Return the (X, Y) coordinate for the center point of the cell that contains the specified text.  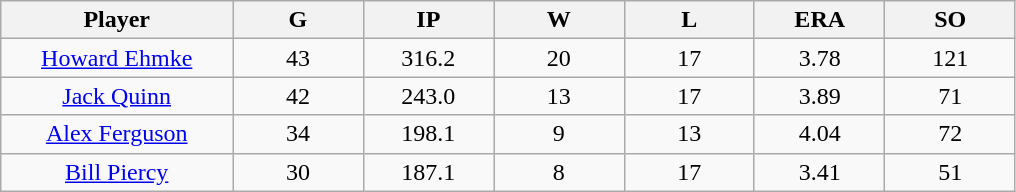
8 (559, 172)
4.04 (819, 134)
34 (298, 134)
Howard Ehmke (117, 58)
187.1 (428, 172)
43 (298, 58)
Bill Piercy (117, 172)
30 (298, 172)
3.89 (819, 96)
243.0 (428, 96)
71 (950, 96)
G (298, 20)
L (689, 20)
3.41 (819, 172)
51 (950, 172)
198.1 (428, 134)
Player (117, 20)
Alex Ferguson (117, 134)
9 (559, 134)
42 (298, 96)
316.2 (428, 58)
ERA (819, 20)
Jack Quinn (117, 96)
20 (559, 58)
121 (950, 58)
3.78 (819, 58)
SO (950, 20)
W (559, 20)
IP (428, 20)
72 (950, 134)
